Search for the cell housing the specified text and yield its [X, Y] center coordinate. 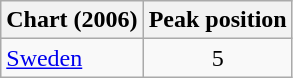
Peak position [218, 20]
Chart (2006) [72, 20]
5 [218, 58]
Sweden [72, 58]
